From the cell containing the given text, extract its center point as [x, y] coordinate. 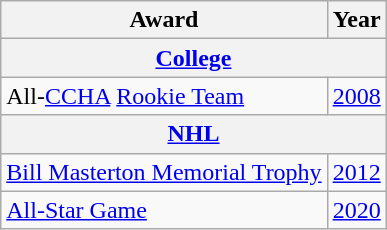
College [194, 58]
Year [356, 20]
Award [164, 20]
Bill Masterton Memorial Trophy [164, 172]
All-Star Game [164, 210]
All-CCHA Rookie Team [164, 96]
2008 [356, 96]
2020 [356, 210]
2012 [356, 172]
NHL [194, 134]
